Return the [X, Y] coordinate for the center point of the cell that contains the specified text.  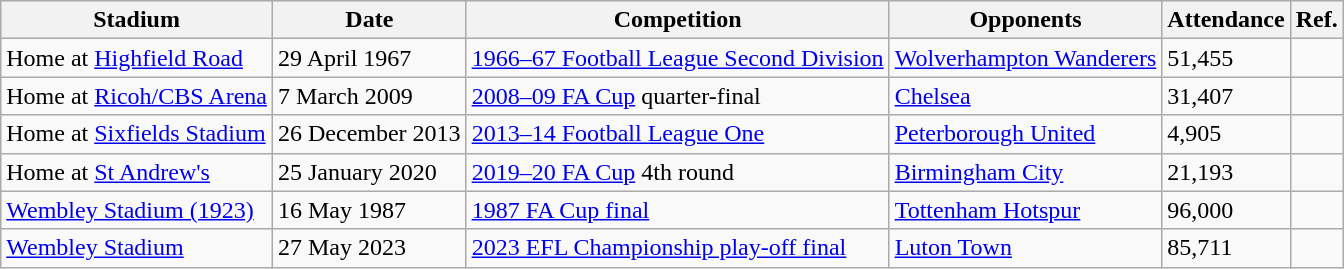
Peterborough United [1026, 134]
Ref. [1316, 20]
Wembley Stadium [137, 248]
21,193 [1226, 172]
26 December 2013 [369, 134]
Stadium [137, 20]
Tottenham Hotspur [1026, 210]
Birmingham City [1026, 172]
27 May 2023 [369, 248]
16 May 1987 [369, 210]
1987 FA Cup final [678, 210]
85,711 [1226, 248]
29 April 1967 [369, 58]
Home at Sixfields Stadium [137, 134]
Competition [678, 20]
Wolverhampton Wanderers [1026, 58]
2013–14 Football League One [678, 134]
Wembley Stadium (1923) [137, 210]
4,905 [1226, 134]
2023 EFL Championship play-off final [678, 248]
7 March 2009 [369, 96]
2019–20 FA Cup 4th round [678, 172]
Chelsea [1026, 96]
Opponents [1026, 20]
96,000 [1226, 210]
1966–67 Football League Second Division [678, 58]
Luton Town [1026, 248]
Home at St Andrew's [137, 172]
25 January 2020 [369, 172]
31,407 [1226, 96]
Attendance [1226, 20]
51,455 [1226, 58]
2008–09 FA Cup quarter-final [678, 96]
Home at Highfield Road [137, 58]
Home at Ricoh/CBS Arena [137, 96]
Date [369, 20]
